For the text-containing cell, return its midpoint in [X, Y] coordinate format. 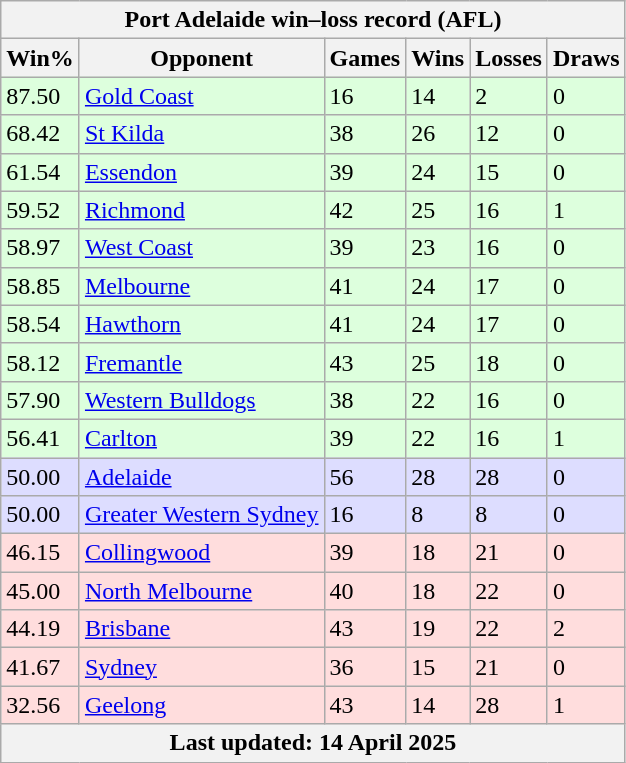
Sydney [202, 667]
19 [438, 629]
12 [509, 134]
Essendon [202, 172]
46.15 [40, 553]
Wins [438, 58]
23 [438, 248]
Port Adelaide win–loss record (AFL) [313, 20]
Gold Coast [202, 96]
45.00 [40, 591]
Greater Western Sydney [202, 515]
Draws [586, 58]
44.19 [40, 629]
36 [365, 667]
Hawthorn [202, 324]
58.85 [40, 286]
59.52 [40, 210]
Losses [509, 58]
Collingwood [202, 553]
56 [365, 477]
Fremantle [202, 362]
87.50 [40, 96]
58.12 [40, 362]
Richmond [202, 210]
40 [365, 591]
Adelaide [202, 477]
57.90 [40, 400]
32.56 [40, 705]
Games [365, 58]
Last updated: 14 April 2025 [313, 743]
61.54 [40, 172]
41.67 [40, 667]
Western Bulldogs [202, 400]
68.42 [40, 134]
58.54 [40, 324]
Opponent [202, 58]
Melbourne [202, 286]
Carlton [202, 438]
26 [438, 134]
42 [365, 210]
56.41 [40, 438]
North Melbourne [202, 591]
Brisbane [202, 629]
West Coast [202, 248]
58.97 [40, 248]
St Kilda [202, 134]
Win% [40, 58]
Geelong [202, 705]
